Provide the [x, y] coordinate of the cell's center where the given text is located.  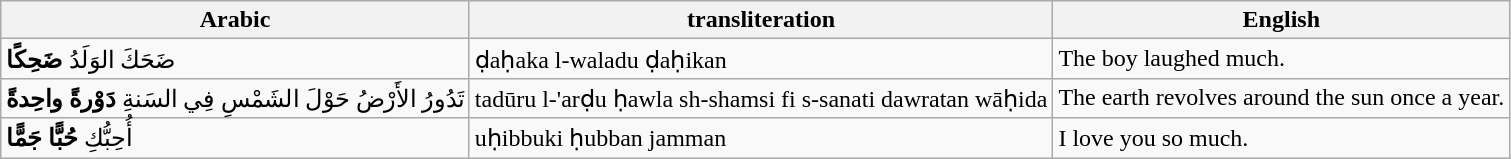
ḍaḥaka l-waladu ḍaḥikan [761, 59]
English [1282, 20]
tadūru l-'arḍu ḥawla sh-shamsi fi s-sanati dawratan wāḥida [761, 98]
I love you so much. [1282, 138]
Arabic [236, 20]
تَدُورُ الأَرْضُ حَوْلَ الشَمْسِ فِي السَنةِ دَوْرةً واحِدةً [236, 98]
ضَحَكَ الوَلَدُ ضَحِكًا [236, 59]
transliteration [761, 20]
uḥibbuki ḥubban jamman [761, 138]
أُحِبُّكِ حُبًّا جَمًّا [236, 138]
The boy laughed much. [1282, 59]
The earth revolves around the sun once a year. [1282, 98]
